Determine the [X, Y] coordinate at the center of the cell enclosing the given text.  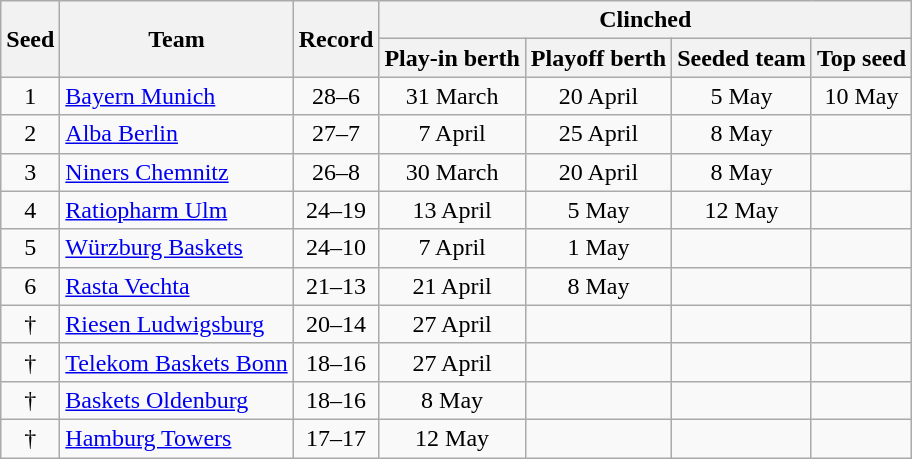
5 [30, 248]
17–17 [336, 438]
Niners Chemnitz [176, 172]
Hamburg Towers [176, 438]
25 April [598, 134]
20–14 [336, 324]
Würzburg Baskets [176, 248]
Top seed [861, 58]
24–19 [336, 210]
Play-in berth [452, 58]
Ratiopharm Ulm [176, 210]
Rasta Vechta [176, 286]
30 March [452, 172]
10 May [861, 96]
Seeded team [742, 58]
6 [30, 286]
Riesen Ludwigsburg [176, 324]
13 April [452, 210]
28–6 [336, 96]
Clinched [646, 20]
Seed [30, 39]
Playoff berth [598, 58]
21–13 [336, 286]
1 [30, 96]
Team [176, 39]
4 [30, 210]
26–8 [336, 172]
Baskets Oldenburg [176, 400]
2 [30, 134]
24–10 [336, 248]
Telekom Baskets Bonn [176, 362]
Bayern Munich [176, 96]
Record [336, 39]
31 March [452, 96]
1 May [598, 248]
Alba Berlin [176, 134]
21 April [452, 286]
3 [30, 172]
27–7 [336, 134]
